Capture the cell that displays the provided text and extract its [X, Y] central coordinate. 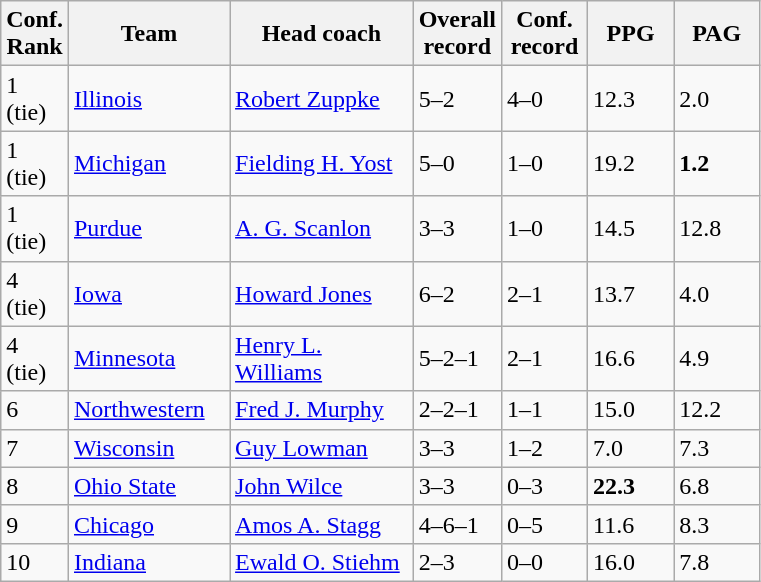
Overall record [457, 34]
13.7 [631, 294]
Minnesota [148, 358]
14.5 [631, 228]
Illinois [148, 98]
22.3 [631, 486]
0–0 [544, 562]
6.8 [717, 486]
Howard Jones [322, 294]
4–0 [544, 98]
16.0 [631, 562]
John Wilce [322, 486]
4.9 [717, 358]
16.6 [631, 358]
Team [148, 34]
A. G. Scanlon [322, 228]
10 [35, 562]
5–2 [457, 98]
Iowa [148, 294]
7.3 [717, 448]
7.8 [717, 562]
1–1 [544, 410]
5–2–1 [457, 358]
9 [35, 524]
4–6–1 [457, 524]
6 [35, 410]
8.3 [717, 524]
Purdue [148, 228]
Indiana [148, 562]
Ewald O. Stiehm [322, 562]
11.6 [631, 524]
0–5 [544, 524]
7 [35, 448]
Chicago [148, 524]
Ohio State [148, 486]
PPG [631, 34]
Conf. Rank [35, 34]
2.0 [717, 98]
1–2 [544, 448]
12.8 [717, 228]
8 [35, 486]
5–0 [457, 164]
Conf. record [544, 34]
PAG [717, 34]
Michigan [148, 164]
15.0 [631, 410]
12.2 [717, 410]
Robert Zuppke [322, 98]
4.0 [717, 294]
1.2 [717, 164]
Fred J. Murphy [322, 410]
Henry L. Williams [322, 358]
Northwestern [148, 410]
Wisconsin [148, 448]
Fielding H. Yost [322, 164]
0–3 [544, 486]
Amos A. Stagg [322, 524]
6–2 [457, 294]
12.3 [631, 98]
2–3 [457, 562]
Head coach [322, 34]
Guy Lowman [322, 448]
7.0 [631, 448]
2–2–1 [457, 410]
19.2 [631, 164]
